For the text-containing cell, return its midpoint in (X, Y) coordinate format. 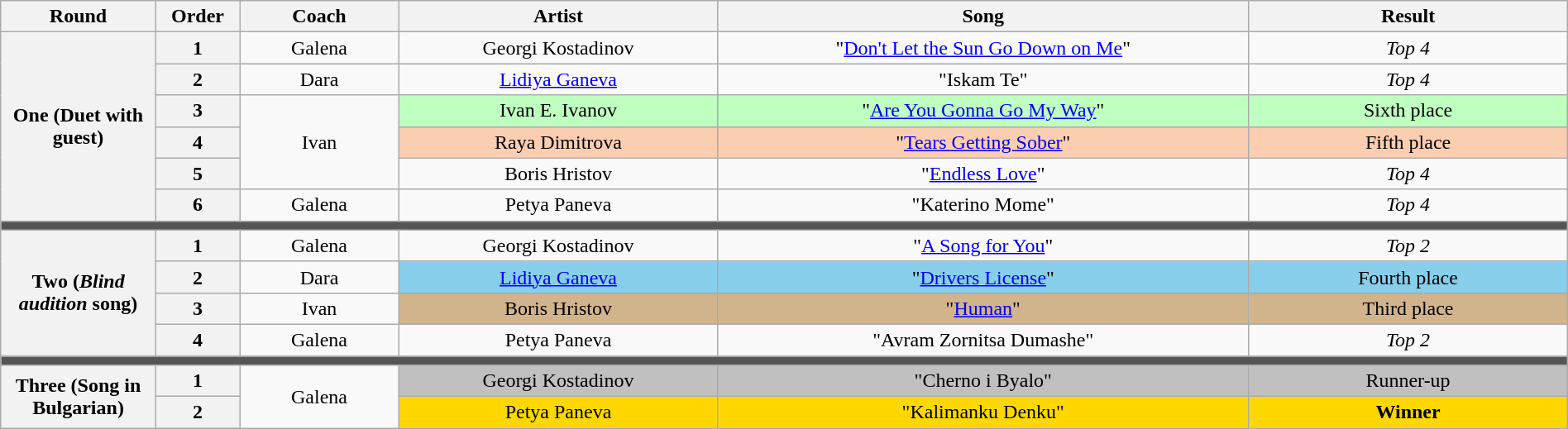
Round (79, 17)
One (Duet with guest) (79, 126)
Artist (557, 17)
Ivan E. Ivanov (557, 111)
"A Song for You" (983, 245)
"Don't Let the Sun Go Down on Me" (983, 48)
Song (983, 17)
Raya Dimitrova (557, 142)
6 (197, 205)
"Human" (983, 308)
Three (Song in Bulgarian) (79, 397)
Runner-up (1408, 381)
"Tears Getting Sober" (983, 142)
"Endless Love" (983, 174)
"Iskam Te" (983, 79)
Coach (319, 17)
Fifth place (1408, 142)
5 (197, 174)
Order (197, 17)
"Katerino Mome" (983, 205)
"Kalimanku Denku" (983, 412)
Third place (1408, 308)
"Avram Zornitsa Dumashe" (983, 340)
Two (Blind audition song) (79, 293)
"Drivers License" (983, 277)
Result (1408, 17)
Fourth place (1408, 277)
"Are You Gonna Go My Way" (983, 111)
Sixth place (1408, 111)
"Cherno i Byalo" (983, 381)
Winner (1408, 412)
